Return the (X, Y) coordinate for the center point of the cell that contains the specified text.  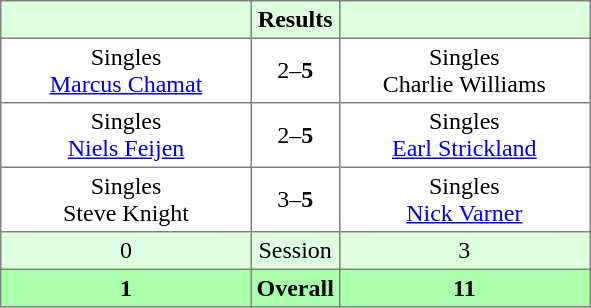
SinglesMarcus Chamat (126, 70)
Results (295, 20)
SinglesSteve Knight (126, 199)
3–5 (295, 199)
1 (126, 288)
0 (126, 251)
SinglesNick Varner (464, 199)
Overall (295, 288)
11 (464, 288)
SinglesCharlie Williams (464, 70)
3 (464, 251)
SinglesNiels Feijen (126, 135)
Session (295, 251)
SinglesEarl Strickland (464, 135)
